Search for the cell housing the specified text and yield its [x, y] center coordinate. 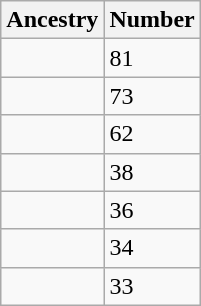
Number [152, 20]
81 [152, 58]
Ancestry [52, 20]
36 [152, 210]
38 [152, 172]
34 [152, 248]
33 [152, 286]
62 [152, 134]
73 [152, 96]
